Pinpoint the cell where the given text exists, returning its (x, y) midpoint coordinate. 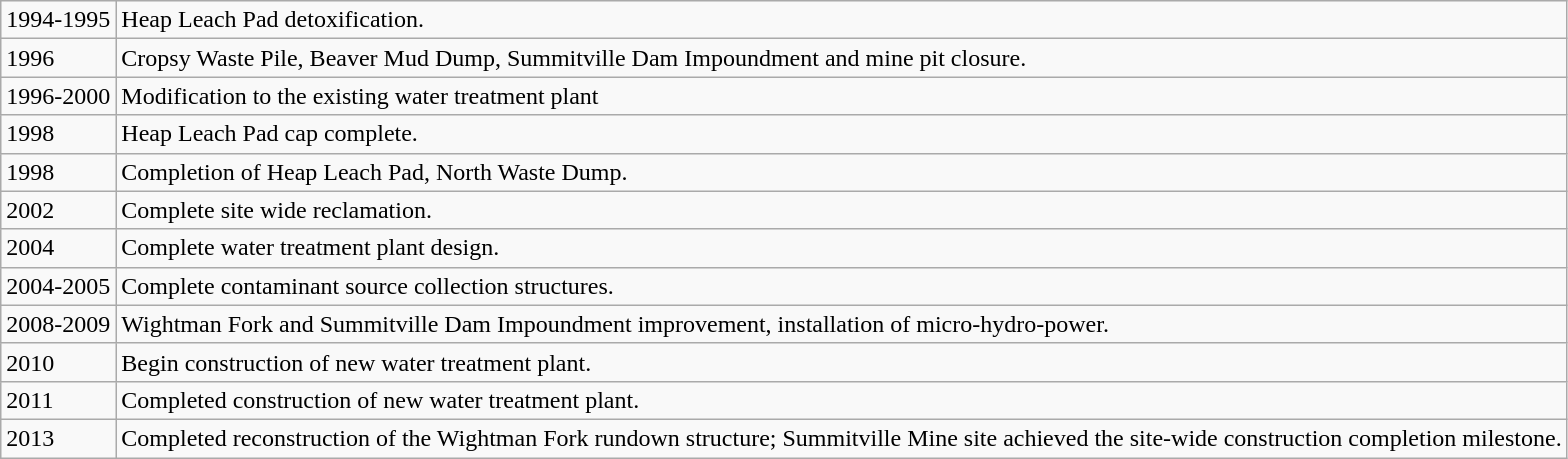
2004-2005 (58, 286)
Modification to the existing water treatment plant (842, 96)
2013 (58, 438)
Heap Leach Pad detoxification. (842, 20)
Begin construction of new water treatment plant. (842, 362)
2010 (58, 362)
2004 (58, 248)
2011 (58, 400)
Cropsy Waste Pile, Beaver Mud Dump, Summitville Dam Impoundment and mine pit closure. (842, 58)
Completed construction of new water treatment plant. (842, 400)
2008-2009 (58, 324)
Complete water treatment plant design. (842, 248)
Heap Leach Pad cap complete. (842, 134)
Complete contaminant source collection structures. (842, 286)
1996-2000 (58, 96)
Completion of Heap Leach Pad, North Waste Dump. (842, 172)
Complete site wide reclamation. (842, 210)
Wightman Fork and Summitville Dam Impoundment improvement, installation of micro-hydro-power. (842, 324)
2002 (58, 210)
Completed reconstruction of the Wightman Fork rundown structure; Summitville Mine site achieved the site-wide construction completion milestone. (842, 438)
1996 (58, 58)
1994-1995 (58, 20)
